Output the (x, y) coordinate of the center of the cell containing the given text.  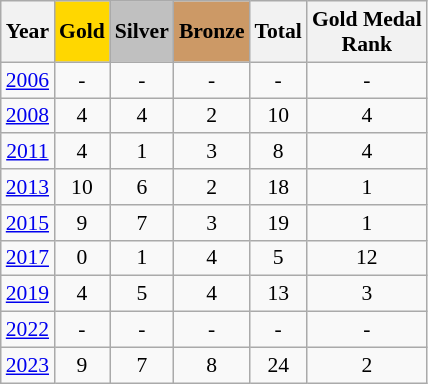
13 (278, 294)
6 (142, 187)
Gold (82, 32)
0 (82, 258)
Year (28, 32)
2011 (28, 152)
2023 (28, 365)
2019 (28, 294)
2017 (28, 258)
2008 (28, 116)
2013 (28, 187)
Silver (142, 32)
19 (278, 223)
2015 (28, 223)
Total (278, 32)
12 (367, 258)
24 (278, 365)
2022 (28, 330)
2006 (28, 80)
18 (278, 187)
Gold Medal Rank (367, 32)
Bronze (212, 32)
